Scan for the cell matching the given text and deliver its [x, y] coordinate at center. 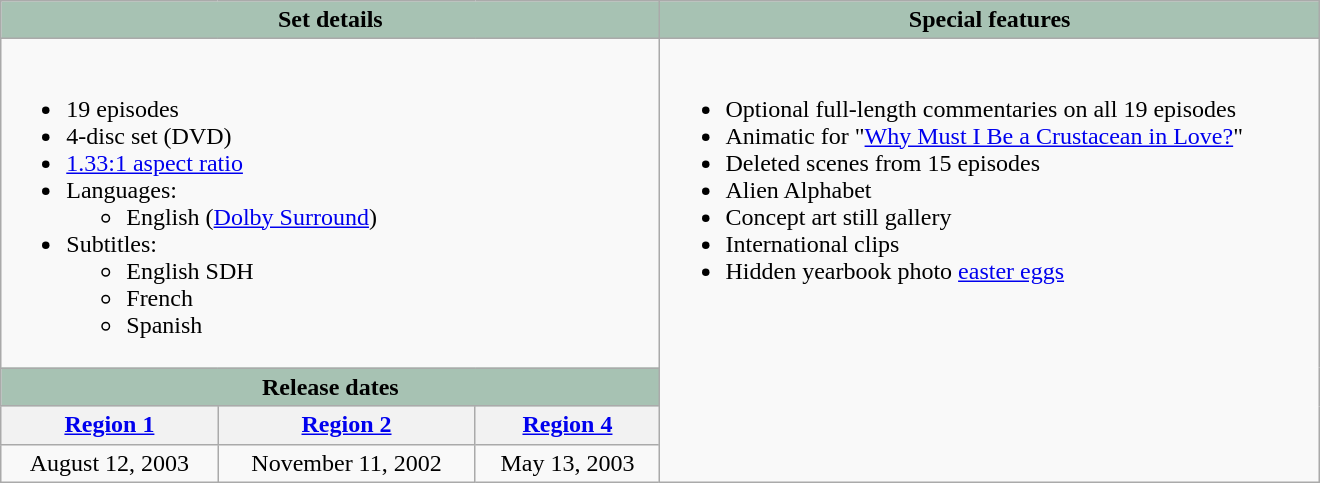
Special features [990, 20]
Region 2 [346, 425]
November 11, 2002 [346, 463]
Release dates [330, 387]
Region 1 [110, 425]
19 episodes4-disc set (DVD)1.33:1 aspect ratioLanguages:English (Dolby Surround)Subtitles:English SDHFrenchSpanish [330, 204]
Region 4 [568, 425]
Set details [330, 20]
August 12, 2003 [110, 463]
May 13, 2003 [568, 463]
